Locate the cell with the specified text and output its (x, y) center coordinate. 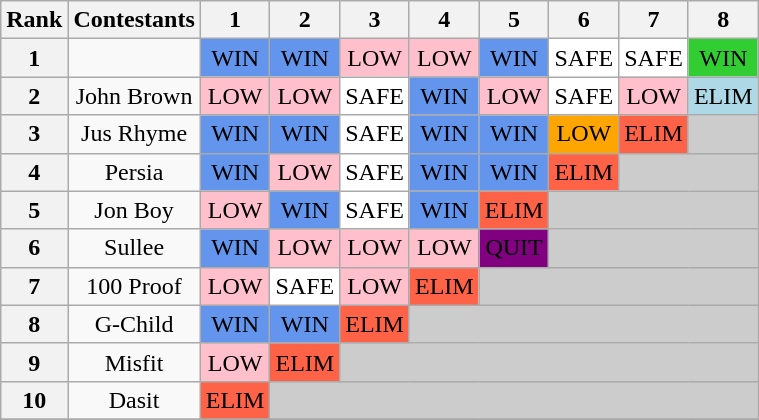
John Brown (134, 96)
10 (34, 400)
Persia (134, 172)
G-Child (134, 324)
Misfit (134, 362)
Jon Boy (134, 210)
Rank (34, 20)
9 (34, 362)
Jus Rhyme (134, 134)
100 Proof (134, 286)
Contestants (134, 20)
QUIT (514, 248)
Dasit (134, 400)
Sullee (134, 248)
